Capture the cell that displays the provided text and extract its (X, Y) central coordinate. 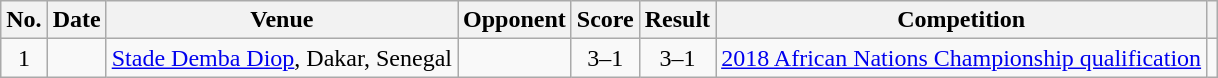
Venue (282, 20)
Opponent (515, 20)
Score (605, 20)
Stade Demba Diop, Dakar, Senegal (282, 58)
Date (76, 20)
No. (24, 20)
2018 African Nations Championship qualification (962, 58)
Result (677, 20)
1 (24, 58)
Competition (962, 20)
